From the cell containing the given text, extract its center point as (X, Y) coordinate. 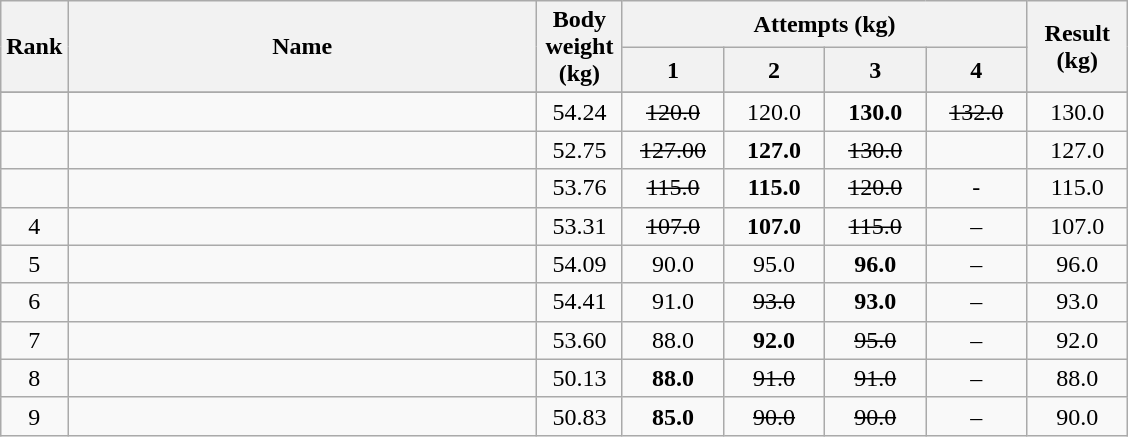
Rank (34, 47)
6 (34, 302)
Body weight (kg) (579, 47)
85.0 (672, 416)
2 (774, 70)
50.13 (579, 378)
Name (302, 47)
54.24 (579, 112)
7 (34, 340)
50.83 (579, 416)
53.76 (579, 188)
132.0 (976, 112)
54.09 (579, 264)
8 (34, 378)
1 (672, 70)
5 (34, 264)
54.41 (579, 302)
127.00 (672, 150)
Result (kg) (1078, 47)
Attempts (kg) (824, 24)
53.31 (579, 226)
3 (876, 70)
52.75 (579, 150)
- (976, 188)
53.60 (579, 340)
9 (34, 416)
